Output the [X, Y] coordinate of the center of the cell containing the given text.  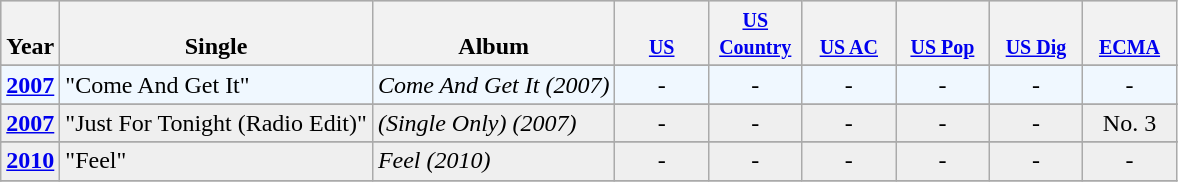
Album [494, 34]
2010 [30, 161]
US Dig [1036, 34]
No. 3 [1130, 123]
(Single Only) (2007) [494, 123]
US Pop [943, 34]
Single [216, 34]
"Just For Tonight (Radio Edit)" [216, 123]
Come And Get It (2007) [494, 85]
"Come And Get It" [216, 85]
Year [30, 34]
ECMA [1130, 34]
US [662, 34]
"Feel" [216, 161]
Feel (2010) [494, 161]
US Country [755, 34]
US AC [849, 34]
